From the cell containing the given text, extract its center point as (X, Y) coordinate. 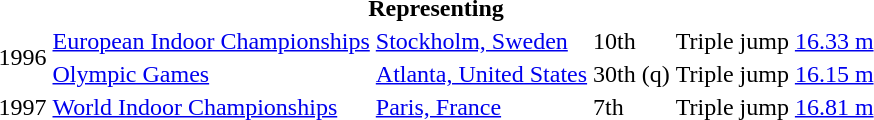
10th (632, 41)
30th (q) (632, 74)
Stockholm, Sweden (481, 41)
European Indoor Championships (211, 41)
Atlanta, United States (481, 74)
Olympic Games (211, 74)
